For the text-containing cell, return its midpoint in (X, Y) coordinate format. 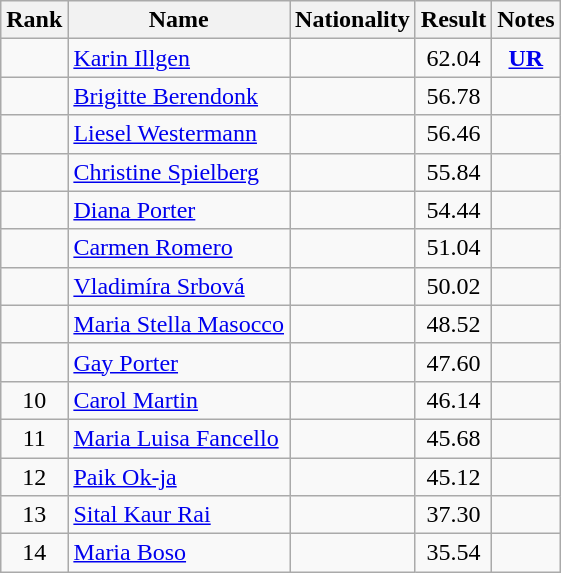
54.44 (453, 210)
Diana Porter (179, 210)
10 (34, 400)
14 (34, 553)
Carol Martin (179, 400)
45.12 (453, 477)
Maria Luisa Fancello (179, 438)
11 (34, 438)
Name (179, 20)
62.04 (453, 58)
Result (453, 20)
56.46 (453, 134)
37.30 (453, 515)
47.60 (453, 362)
48.52 (453, 324)
Sital Kaur Rai (179, 515)
Christine Spielberg (179, 172)
35.54 (453, 553)
UR (526, 58)
Notes (526, 20)
46.14 (453, 400)
Karin Illgen (179, 58)
Carmen Romero (179, 248)
55.84 (453, 172)
Vladimíra Srbová (179, 286)
Brigitte Berendonk (179, 96)
Liesel Westermann (179, 134)
Maria Stella Masocco (179, 324)
Gay Porter (179, 362)
56.78 (453, 96)
50.02 (453, 286)
Paik Ok-ja (179, 477)
13 (34, 515)
Maria Boso (179, 553)
12 (34, 477)
Rank (34, 20)
51.04 (453, 248)
Nationality (353, 20)
45.68 (453, 438)
